Search for the cell housing the specified text and yield its [x, y] center coordinate. 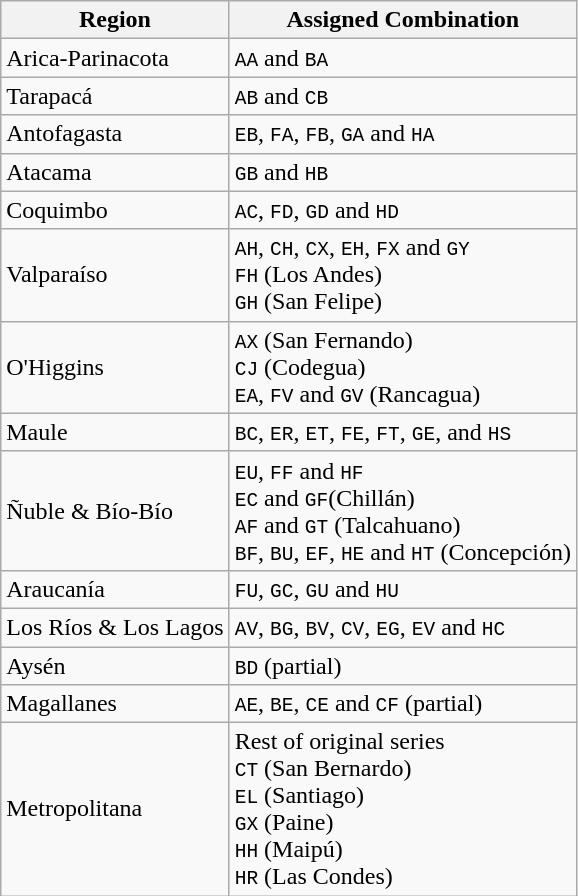
Araucanía [115, 589]
AV, BG, BV, CV, EG, EV and HC [402, 627]
Assigned Combination [402, 20]
Antofagasta [115, 134]
Ñuble & Bío-Bío [115, 510]
AE, BE, CE and CF (partial) [402, 704]
Coquimbo [115, 210]
Metropolitana [115, 810]
AC, FD, GD and HD [402, 210]
AA and BA [402, 58]
Tarapacá [115, 96]
AH, CH, CX, EH, FX and GYFH (Los Andes)GH (San Felipe) [402, 275]
EU, FF and HFEC and GF(Chillán)AF and GT (Talcahuano)BF, BU, EF, HE and HT (Concepción) [402, 510]
Maule [115, 432]
GB and HB [402, 172]
Rest of original seriesCT (San Bernardo)EL (Santiago)GX (Paine)HH (Maipú)HR (Las Condes) [402, 810]
Magallanes [115, 704]
Aysén [115, 665]
O'Higgins [115, 367]
Valparaíso [115, 275]
EB, FA, FB, GA and HA [402, 134]
AX (San Fernando)CJ (Codegua)EA, FV and GV (Rancagua) [402, 367]
Region [115, 20]
Atacama [115, 172]
FU, GC, GU and HU [402, 589]
AB and CB [402, 96]
Arica-Parinacota [115, 58]
Los Ríos & Los Lagos [115, 627]
BD (partial) [402, 665]
BC, ER, ET, FE, FT, GE, and HS [402, 432]
